Provide the (X, Y) coordinate of the cell's center where the given text is located.  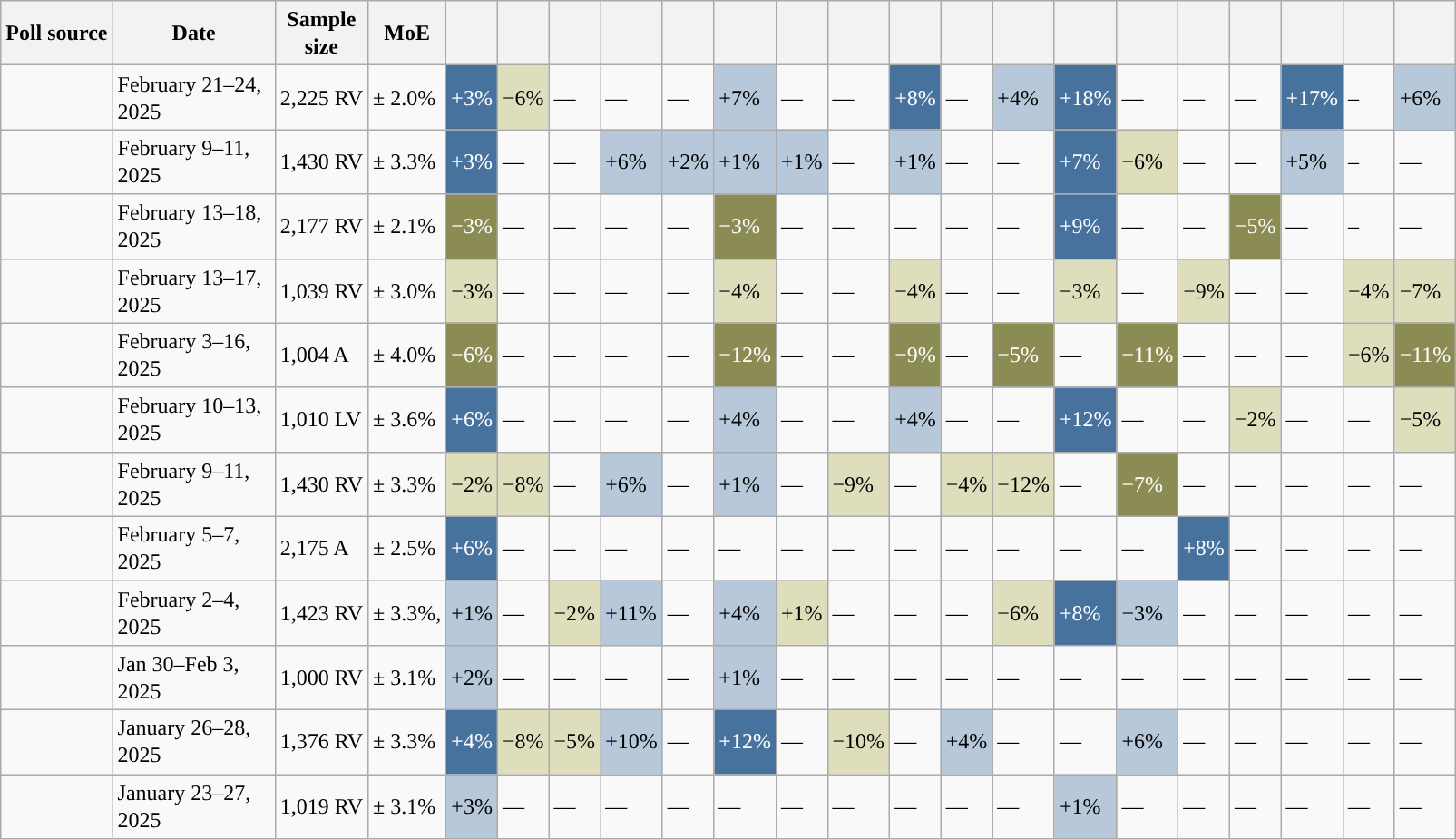
+17% (1312, 98)
1,004 A (321, 356)
± 3.6% (407, 419)
1,376 RV (321, 742)
+5% (1312, 161)
± 3.3%, (407, 613)
1,423 RV (321, 613)
Samplesize (321, 33)
Date (194, 33)
February 5–7, 2025 (194, 548)
January 23–27, 2025 (194, 807)
February 10–13, 2025 (194, 419)
February 21–24, 2025 (194, 98)
February 13–17, 2025 (194, 290)
± 3.0% (407, 290)
−10% (858, 742)
± 2.0% (407, 98)
± 2.5% (407, 548)
Poll source (56, 33)
Jan 30–Feb 3, 2025 (194, 677)
2,175 A (321, 548)
+9% (1085, 227)
February 13–18, 2025 (194, 227)
2,177 RV (321, 227)
+18% (1085, 98)
2,225 RV (321, 98)
January 26–28, 2025 (194, 742)
1,019 RV (321, 807)
± 2.1% (407, 227)
1,039 RV (321, 290)
February 3–16, 2025 (194, 356)
February 2–4, 2025 (194, 613)
± 4.0% (407, 356)
1,010 LV (321, 419)
+10% (631, 742)
1,000 RV (321, 677)
+11% (631, 613)
MoE (407, 33)
